For the text-containing cell, return its midpoint in [X, Y] coordinate format. 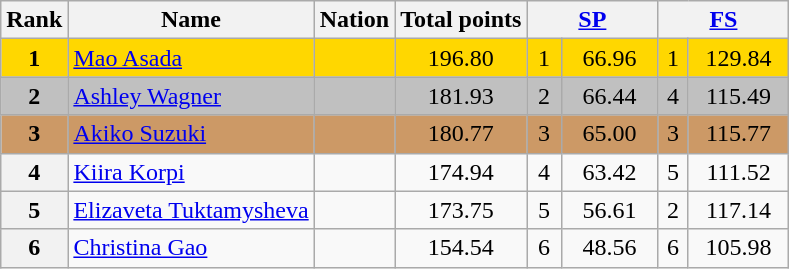
65.00 [610, 134]
180.77 [461, 134]
115.49 [738, 96]
Rank [34, 20]
Total points [461, 20]
48.56 [610, 248]
SP [592, 20]
115.77 [738, 134]
Elizaveta Tuktamysheva [191, 210]
63.42 [610, 172]
Mao Asada [191, 58]
105.98 [738, 248]
66.96 [610, 58]
Akiko Suzuki [191, 134]
Nation [354, 20]
154.54 [461, 248]
129.84 [738, 58]
174.94 [461, 172]
FS [724, 20]
117.14 [738, 210]
196.80 [461, 58]
181.93 [461, 96]
66.44 [610, 96]
Kiira Korpi [191, 172]
56.61 [610, 210]
Christina Gao [191, 248]
Ashley Wagner [191, 96]
111.52 [738, 172]
Name [191, 20]
173.75 [461, 210]
